For the text-containing cell, return its midpoint in [x, y] coordinate format. 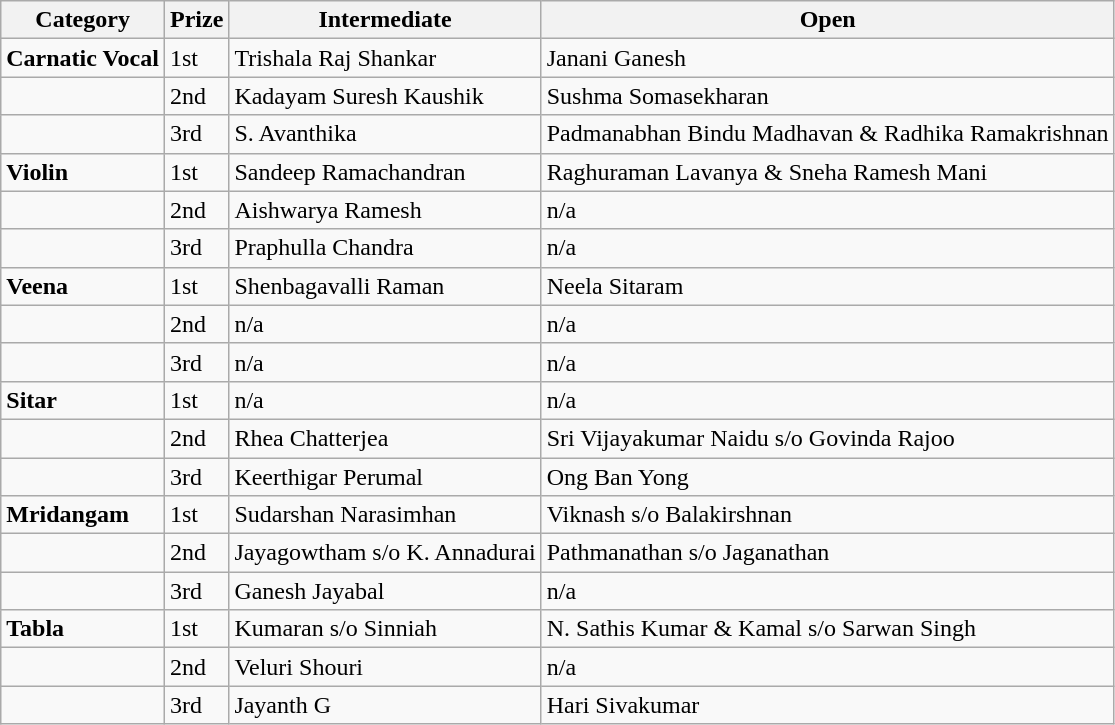
Category [83, 20]
Tabla [83, 629]
Neela Sitaram [828, 286]
Intermediate [385, 20]
Pathmanathan s/o Jaganathan [828, 553]
Sri Vijayakumar Naidu s/o Govinda Rajoo [828, 438]
Veena [83, 286]
Sudarshan Narasimhan [385, 515]
N. Sathis Kumar & Kamal s/o Sarwan Singh [828, 629]
Mridangam [83, 515]
S. Avanthika [385, 134]
Ong Ban Yong [828, 477]
Sitar [83, 400]
Ganesh Jayabal [385, 591]
Kumaran s/o Sinniah [385, 629]
Open [828, 20]
Praphulla Chandra [385, 248]
Keerthigar Perumal [385, 477]
Janani Ganesh [828, 58]
Violin [83, 172]
Rhea Chatterjea [385, 438]
Hari Sivakumar [828, 705]
Padmanabhan Bindu Madhavan & Radhika Ramakrishnan [828, 134]
Trishala Raj Shankar [385, 58]
Sushma Somasekharan [828, 96]
Prize [196, 20]
Kadayam Suresh Kaushik [385, 96]
Aishwarya Ramesh [385, 210]
Shenbagavalli Raman [385, 286]
Sandeep Ramachandran [385, 172]
Jayanth G [385, 705]
Veluri Shouri [385, 667]
Raghuraman Lavanya & Sneha Ramesh Mani [828, 172]
Carnatic Vocal [83, 58]
Viknash s/o Balakirshnan [828, 515]
Jayagowtham s/o K. Annadurai [385, 553]
